Pinpoint the cell where the given text exists, returning its (X, Y) midpoint coordinate. 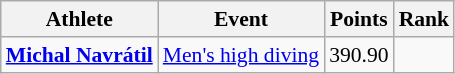
Points (358, 19)
Rank (424, 19)
Men's high diving (241, 55)
390.90 (358, 55)
Event (241, 19)
Athlete (80, 19)
Michal Navrátil (80, 55)
